From the cell containing the given text, extract its center point as [X, Y] coordinate. 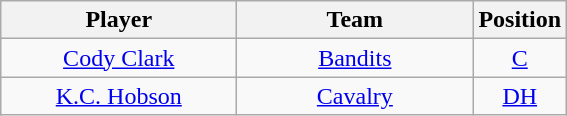
Bandits [355, 58]
C [520, 58]
Cavalry [355, 96]
Position [520, 20]
DH [520, 96]
K.C. Hobson [119, 96]
Team [355, 20]
Cody Clark [119, 58]
Player [119, 20]
